Find where the given text appears and provide that cell's center as [x, y] coordinate. 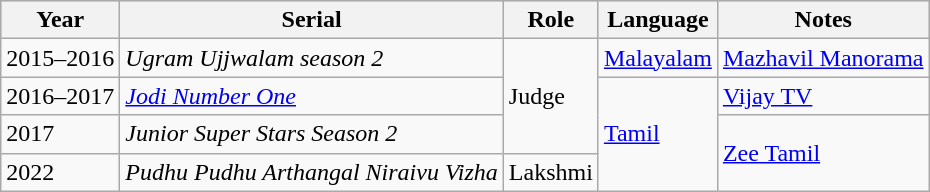
Tamil [658, 134]
Year [60, 20]
Junior Super Stars Season 2 [312, 134]
Serial [312, 20]
Judge [550, 96]
Pudhu Pudhu Arthangal Niraivu Vizha [312, 172]
Lakshmi [550, 172]
Ugram Ujjwalam season 2 [312, 58]
Vijay TV [823, 96]
2017 [60, 134]
Role [550, 20]
Malayalam [658, 58]
Notes [823, 20]
2016–2017 [60, 96]
Jodi Number One [312, 96]
2022 [60, 172]
Language [658, 20]
Mazhavil Manorama [823, 58]
2015–2016 [60, 58]
Zee Tamil [823, 153]
